Identify which cell holds the provided text, then report its (x, y) central coordinate. 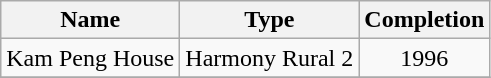
Type (270, 20)
1996 (424, 58)
Name (90, 20)
Harmony Rural 2 (270, 58)
Kam Peng House (90, 58)
Completion (424, 20)
